Search for the cell housing the specified text and yield its [X, Y] center coordinate. 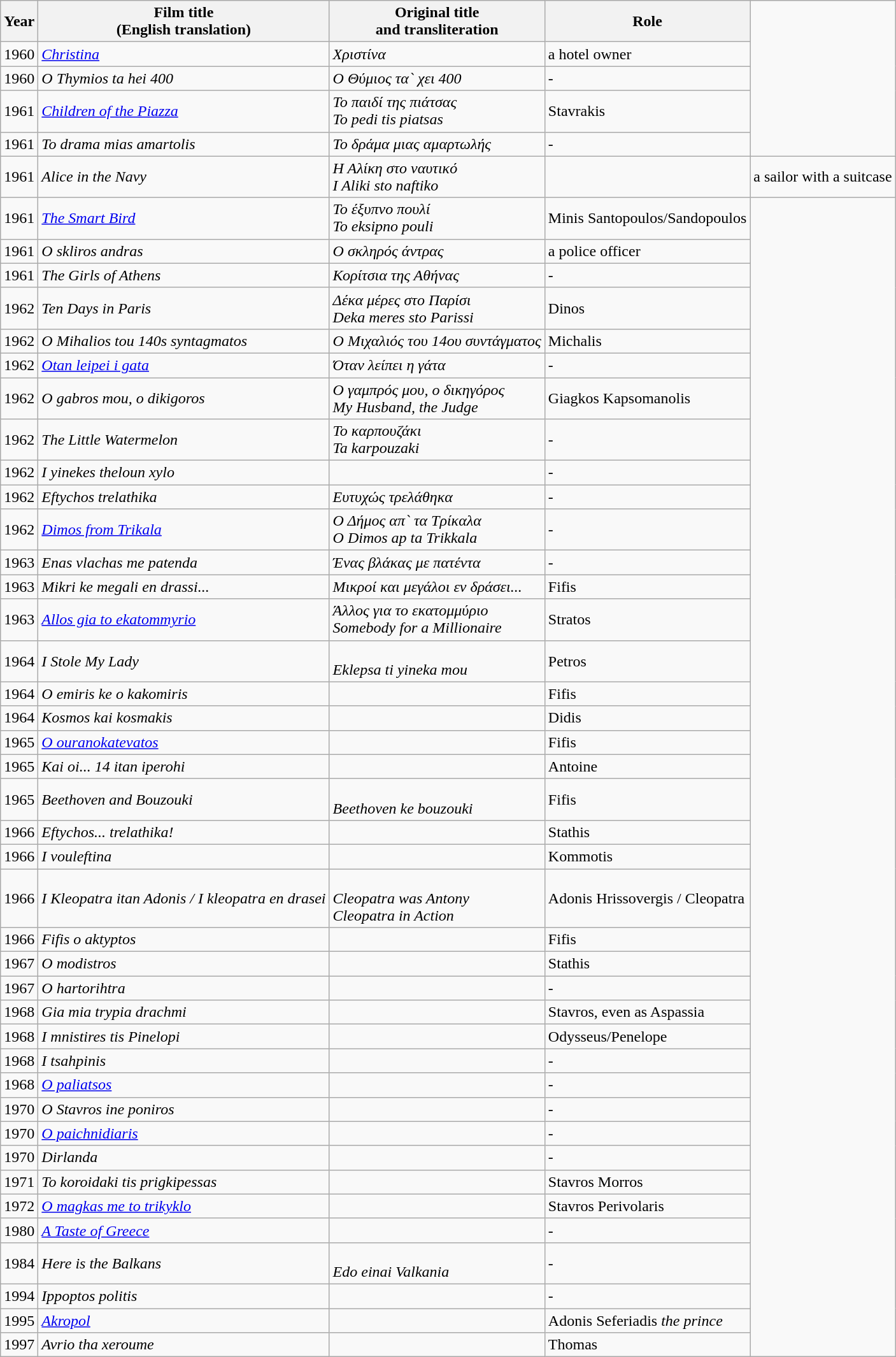
Minis Santopoulos/Sandopoulos [647, 218]
Christina [183, 54]
O Mihalios tou 140s syntagmatos [183, 341]
Όταν λείπει η γάτα [437, 365]
To koroidaki tis prigkipessas [183, 1182]
The Little Watermelon [183, 440]
Avrio tha xeroume [183, 1345]
O ouranokatevatos [183, 742]
Beethoven ke bouzouki [437, 799]
Kai oi... 14 itan iperohi [183, 766]
Giagkos Kapsomanolis [647, 398]
To drama mias amartolis [183, 144]
1984 [19, 1263]
Dirlanda [183, 1158]
Χριστίνα [437, 54]
Original titleand transliteration [437, 22]
Thomas [647, 1345]
Stratos [647, 619]
The Girls of Athens [183, 275]
Eftychos trelathika [183, 497]
Το δράμα μιας αμαρτωλής [437, 144]
Didis [647, 718]
O Stavros ine poniros [183, 1109]
Ο Μιχαλιός του 14ου συντάγματος [437, 341]
O paliatsos [183, 1085]
Film title(English translation) [183, 22]
Cleopatra was AntonyCleopatra in Action [437, 898]
1971 [19, 1182]
Eklepsa ti yineka mou [437, 661]
Stavros Morros [647, 1182]
Year [19, 22]
a sailor with a suitcase [823, 177]
Ο Θύμιος τα` χει 400 [437, 78]
Petros [647, 661]
Dimos from Trikala [183, 530]
Μικροί και μεγάλοι εν δράσει... [437, 587]
Mikri ke megali en drassi... [183, 587]
1995 [19, 1321]
O paichnidiaris [183, 1133]
Edo einai Valkania [437, 1263]
Dinos [647, 308]
O modistros [183, 964]
Antoine [647, 766]
Akropol [183, 1321]
Kosmos kai kosmakis [183, 718]
O magkas me to trikyklo [183, 1206]
Το παιδί της πιάτσαςTo pedi tis piatsas [437, 111]
Adonis Seferiadis the prince [647, 1321]
Children of the Piazza [183, 111]
Odysseus/Penelope [647, 1037]
a police officer [647, 251]
Η Αλίκη στο ναυτικόI Aliki sto naftiko [437, 177]
Beethoven and Bouzouki [183, 799]
The Smart Bird [183, 218]
Otan leipei i gata [183, 365]
O Thymios ta hei 400 [183, 78]
Kommotis [647, 856]
Stavros Perivolaris [647, 1206]
I yinekes theloun xylo [183, 473]
Alice in the Navy [183, 177]
Ο γαμπρός μου, ο δικηγόροςMy Husband, the Judge [437, 398]
Stavrakis [647, 111]
Here is the Balkans [183, 1263]
1997 [19, 1345]
1980 [19, 1230]
Το καρπουζάκιTa karpouzaki [437, 440]
I tsahpinis [183, 1061]
Adonis Hrissovergis / Cleopatra [647, 898]
O gabros mou, o dikigoros [183, 398]
1972 [19, 1206]
I mnistires tis Pinelopi [183, 1037]
A Taste of Greece [183, 1230]
O hartorihtra [183, 988]
Κορίτσια της Αθήνας [437, 275]
Fifis o aktyptos [183, 940]
Ευτυχώς τρελάθηκα [437, 497]
Stavros, even as Aspassia [647, 1012]
a hotel owner [647, 54]
Ten Days in Paris [183, 308]
Ippoptos politis [183, 1296]
Role [647, 22]
Δέκα μέρες στο ΠαρίσιDeka meres sto Parissi [437, 308]
Ένας βλάκας με πατέντα [437, 563]
I Kleopatra itan Adonis / I kleopatra en drasei [183, 898]
Eftychos... trelathika! [183, 832]
O emiris ke o kakomiris [183, 694]
1994 [19, 1296]
O skliros andras [183, 251]
I Stole My Lady [183, 661]
Michalis [647, 341]
Allos gia to ekatommyrio [183, 619]
Το έξυπνο πουλίTo eksipno pouli [437, 218]
Ο Δήμος απ` τα ΤρίκαλαO Dimos ap ta Trikkala [437, 530]
Gia mia trypia drachmi [183, 1012]
Ο σκληρός άντρας [437, 251]
I vouleftina [183, 856]
Enas vlachas me patenda [183, 563]
Άλλος για το εκατομμύριοSomebody for a Millionaire [437, 619]
